Return the [X, Y] coordinate for the center point of the cell that contains the specified text.  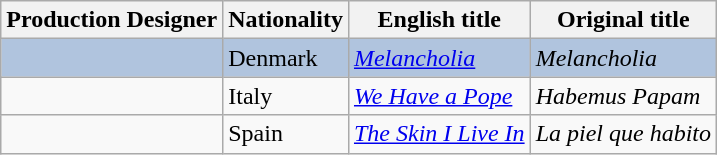
We Have a Pope [439, 96]
Nationality [286, 20]
The Skin I Live In [439, 134]
Spain [286, 134]
Original title [623, 20]
Production Designer [112, 20]
Italy [286, 96]
La piel que habito [623, 134]
English title [439, 20]
Habemus Papam [623, 96]
Denmark [286, 58]
